Locate the cell with the specified text and output its (x, y) center coordinate. 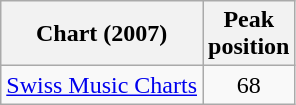
Chart (2007) (102, 34)
Peakposition (248, 34)
68 (248, 85)
Swiss Music Charts (102, 85)
